From the cell containing the given text, extract its center point as [x, y] coordinate. 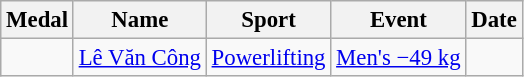
Name [140, 20]
Powerlifting [268, 58]
Event [398, 20]
Sport [268, 20]
Medal [38, 20]
Men's −49 kg [398, 58]
Lê Văn Công [140, 58]
Date [494, 20]
